Locate the cell with the specified text and output its (x, y) center coordinate. 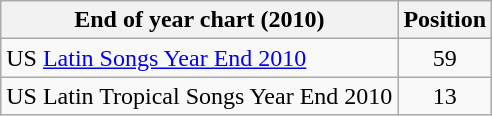
End of year chart (2010) (200, 20)
US Latin Tropical Songs Year End 2010 (200, 96)
59 (445, 58)
US Latin Songs Year End 2010 (200, 58)
Position (445, 20)
13 (445, 96)
